Capture the cell that displays the provided text and extract its (X, Y) central coordinate. 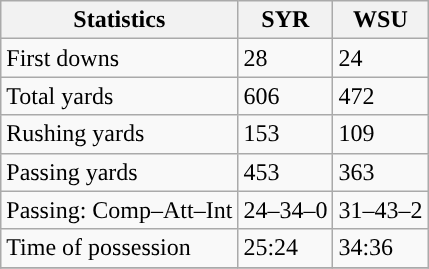
363 (380, 172)
472 (380, 96)
Statistics (120, 20)
Rushing yards (120, 134)
453 (286, 172)
109 (380, 134)
31–43–2 (380, 210)
WSU (380, 20)
First downs (120, 58)
Time of possession (120, 248)
25:24 (286, 248)
28 (286, 58)
Passing yards (120, 172)
SYR (286, 20)
24–34–0 (286, 210)
34:36 (380, 248)
Passing: Comp–Att–Int (120, 210)
Total yards (120, 96)
153 (286, 134)
606 (286, 96)
24 (380, 58)
